Provide the (X, Y) coordinate of the cell's center where the given text is located.  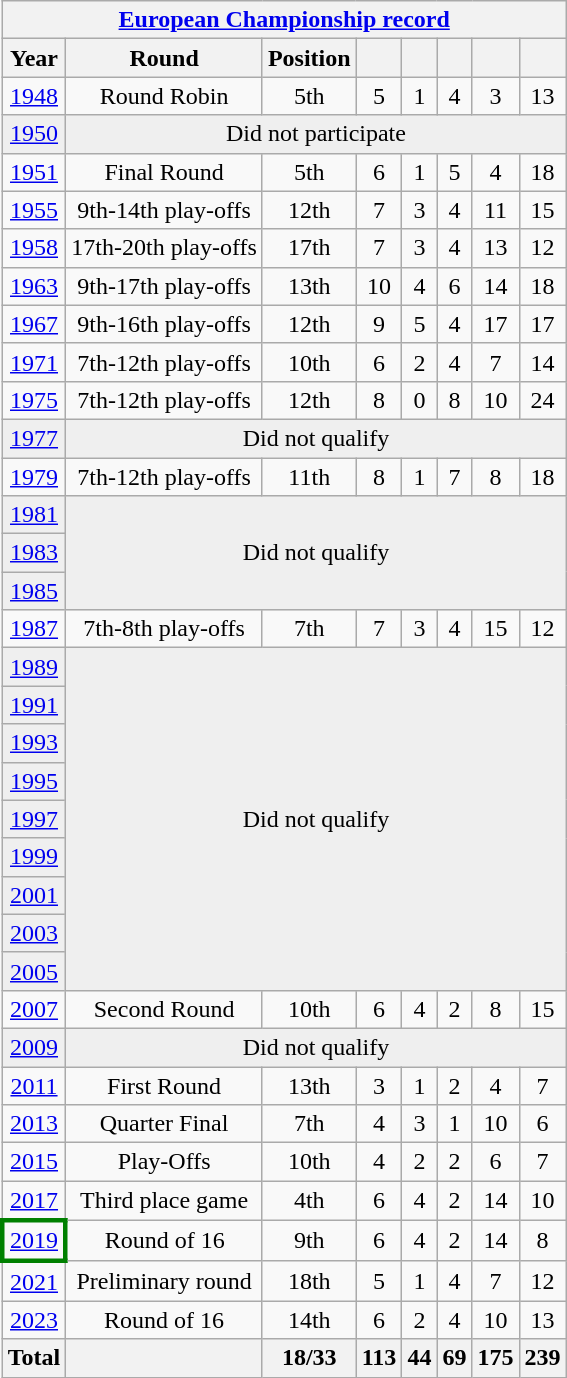
2017 (34, 1201)
1977 (34, 438)
1967 (34, 324)
1950 (34, 134)
Did not participate (316, 134)
Total (34, 1358)
1975 (34, 400)
1989 (34, 667)
1985 (34, 591)
1948 (34, 96)
0 (420, 400)
Year (34, 58)
Second Round (164, 1009)
2019 (34, 1240)
1995 (34, 781)
4th (309, 1201)
2009 (34, 1047)
175 (496, 1358)
2015 (34, 1162)
239 (542, 1358)
1993 (34, 743)
11 (496, 210)
Third place game (164, 1201)
1951 (34, 172)
1955 (34, 210)
17th (309, 248)
2003 (34, 933)
9 (379, 324)
9th-14th play-offs (164, 210)
9th (309, 1240)
Final Round (164, 172)
2005 (34, 971)
17th-20th play-offs (164, 248)
69 (454, 1358)
1983 (34, 553)
2007 (34, 1009)
2023 (34, 1320)
2013 (34, 1124)
1971 (34, 362)
1999 (34, 857)
Play-Offs (164, 1162)
11th (309, 477)
113 (379, 1358)
Preliminary round (164, 1281)
Round (164, 58)
1987 (34, 629)
18th (309, 1281)
2011 (34, 1085)
9th-17th play-offs (164, 286)
Position (309, 58)
2001 (34, 895)
9th-16th play-offs (164, 324)
1981 (34, 515)
14th (309, 1320)
18/33 (309, 1358)
European Championship record (284, 20)
24 (542, 400)
First Round (164, 1085)
1997 (34, 819)
7th-8th play-offs (164, 629)
1963 (34, 286)
44 (420, 1358)
Quarter Final (164, 1124)
1979 (34, 477)
2021 (34, 1281)
1991 (34, 705)
Round Robin (164, 96)
1958 (34, 248)
